Return the [X, Y] coordinate for the center point of the cell that contains the specified text.  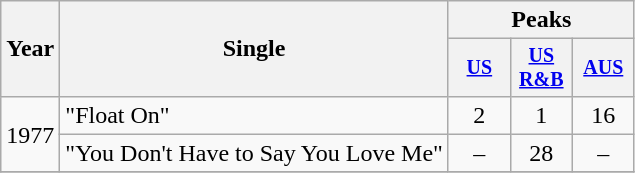
Year [30, 49]
Peaks [541, 20]
"Float On" [254, 115]
"You Don't Have to Say You Love Me" [254, 153]
1977 [30, 134]
AUS [603, 68]
1 [541, 115]
Single [254, 49]
16 [603, 115]
28 [541, 153]
USR&B [541, 68]
2 [479, 115]
US [479, 68]
